Find where the given text appears and provide that cell's center as [X, Y] coordinate. 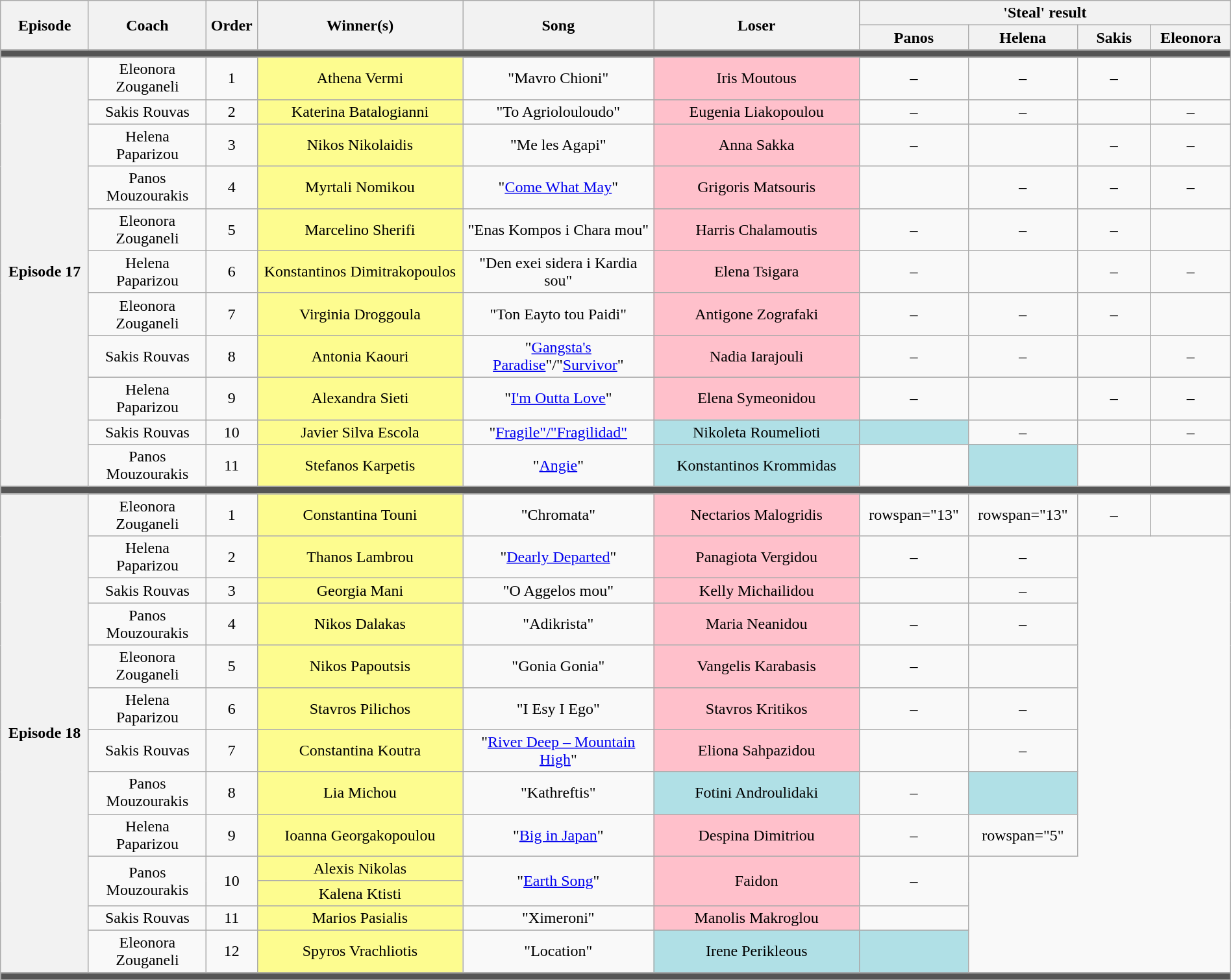
"Ton Eayto tou Paidi" [558, 314]
Panos [914, 38]
"Gonia Gonia" [558, 666]
Harris Chalamoutis [757, 230]
Anna Sakka [757, 145]
Episode 17 [45, 272]
Irene Perikleous [757, 951]
Eleonora [1191, 38]
Eugenia Liakopoulou [757, 112]
Nikoleta Roumelioti [757, 432]
"I'm Outta Love" [558, 398]
Nikos Dalakas [360, 624]
Konstantinos Dimitrakopoulos [360, 271]
"Kathreftis" [558, 793]
Marcelino Sherifi [360, 230]
Nectarios Malogridis [757, 515]
Nikos Papoutsis [360, 666]
Sakis [1114, 38]
Javier Silva Escola [360, 432]
"Earth Song" [558, 881]
Panagiota Vergidou [757, 557]
"Gangsta's Paradise"/"Survivor" [558, 356]
Antigone Zografaki [757, 314]
"Adikrista" [558, 624]
Nadia Iarajouli [757, 356]
Thanos Lambrou [360, 557]
"Location" [558, 951]
"Mavro Chioni" [558, 78]
"Dearly Departed" [558, 557]
Athena Vermi [360, 78]
Order [231, 25]
Stefanos Karpetis [360, 466]
"Den exei sidera i Kardia sou" [558, 271]
Manolis Makroglou [757, 918]
Iris Moutous [757, 78]
"Chromata" [558, 515]
Kalena Ktisti [360, 893]
"Come What May" [558, 187]
"Fragile"/"Fragilidad" [558, 432]
Episode 18 [45, 733]
Loser [757, 25]
Maria Neanidou [757, 624]
"Me les Agapi" [558, 145]
"Angie" [558, 466]
Stavros Kritikos [757, 709]
Myrtali Nomikou [360, 187]
Antonia Kaouri [360, 356]
Song [558, 25]
Eliona Sahpazidou [757, 750]
"I Esy I Ego" [558, 709]
Georgia Mani [360, 591]
Kelly Michailidou [757, 591]
12 [231, 951]
"Ximeroni" [558, 918]
Ioanna Georgakopoulou [360, 835]
rowspan="5" [1023, 835]
"Big in Japan" [558, 835]
Elena Tsigara [757, 271]
Grigoris Matsouris [757, 187]
Vangelis Karabasis [757, 666]
Stavros Pilichos [360, 709]
Coach [147, 25]
Faidon [757, 881]
Virginia Droggoula [360, 314]
Konstantinos Krommidas [757, 466]
Winner(s) [360, 25]
Lia Michou [360, 793]
Nikos Nikolaidis [360, 145]
"To Agriolouloudo" [558, 112]
Despina Dimitriou [757, 835]
Alexandra Sieti [360, 398]
"O Aggelos mou" [558, 591]
Katerina Batalogianni [360, 112]
Episode [45, 25]
Elena Symeonidou [757, 398]
Helena [1023, 38]
"Enas Kompos i Chara mou" [558, 230]
Constantina Koutra [360, 750]
"River Deep – Mountain High" [558, 750]
Marios Pasialis [360, 918]
Spyros Vrachliotis [360, 951]
Alexis Nikolas [360, 868]
Fotini Androulidaki [757, 793]
'Steal' result [1045, 13]
Constantina Touni [360, 515]
